Determine the [X, Y] coordinate at the center of the cell enclosing the given text.  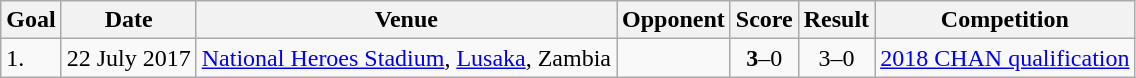
2018 CHAN qualification [1005, 58]
Score [764, 20]
Opponent [674, 20]
Competition [1005, 20]
Goal [31, 20]
22 July 2017 [128, 58]
Venue [406, 20]
Result [836, 20]
National Heroes Stadium, Lusaka, Zambia [406, 58]
Date [128, 20]
1. [31, 58]
